Scan for the cell matching the given text and deliver its (x, y) coordinate at center. 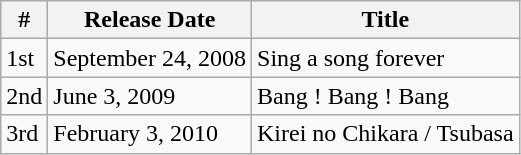
Title (386, 20)
2nd (24, 96)
1st (24, 58)
September 24, 2008 (150, 58)
Sing a song forever (386, 58)
Kirei no Chikara / Tsubasa (386, 134)
Release Date (150, 20)
Bang ! Bang ! Bang (386, 96)
June 3, 2009 (150, 96)
# (24, 20)
3rd (24, 134)
February 3, 2010 (150, 134)
